Find where the given text appears and provide that cell's center as [X, Y] coordinate. 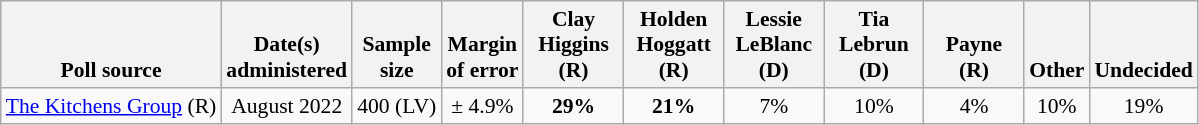
August 2022 [286, 106]
Undecided [1143, 44]
ClayHiggins(R) [573, 44]
29% [573, 106]
LessieLeBlanc(D) [774, 44]
400 (LV) [396, 106]
19% [1143, 106]
Date(s)administered [286, 44]
Other [1056, 44]
Payne(R) [974, 44]
The Kitchens Group (R) [112, 106]
7% [774, 106]
4% [974, 106]
Marginof error [482, 44]
HoldenHoggatt(R) [674, 44]
21% [674, 106]
± 4.9% [482, 106]
TiaLebrun(D) [874, 44]
Poll source [112, 44]
Samplesize [396, 44]
